For the text-containing cell, return its midpoint in (x, y) coordinate format. 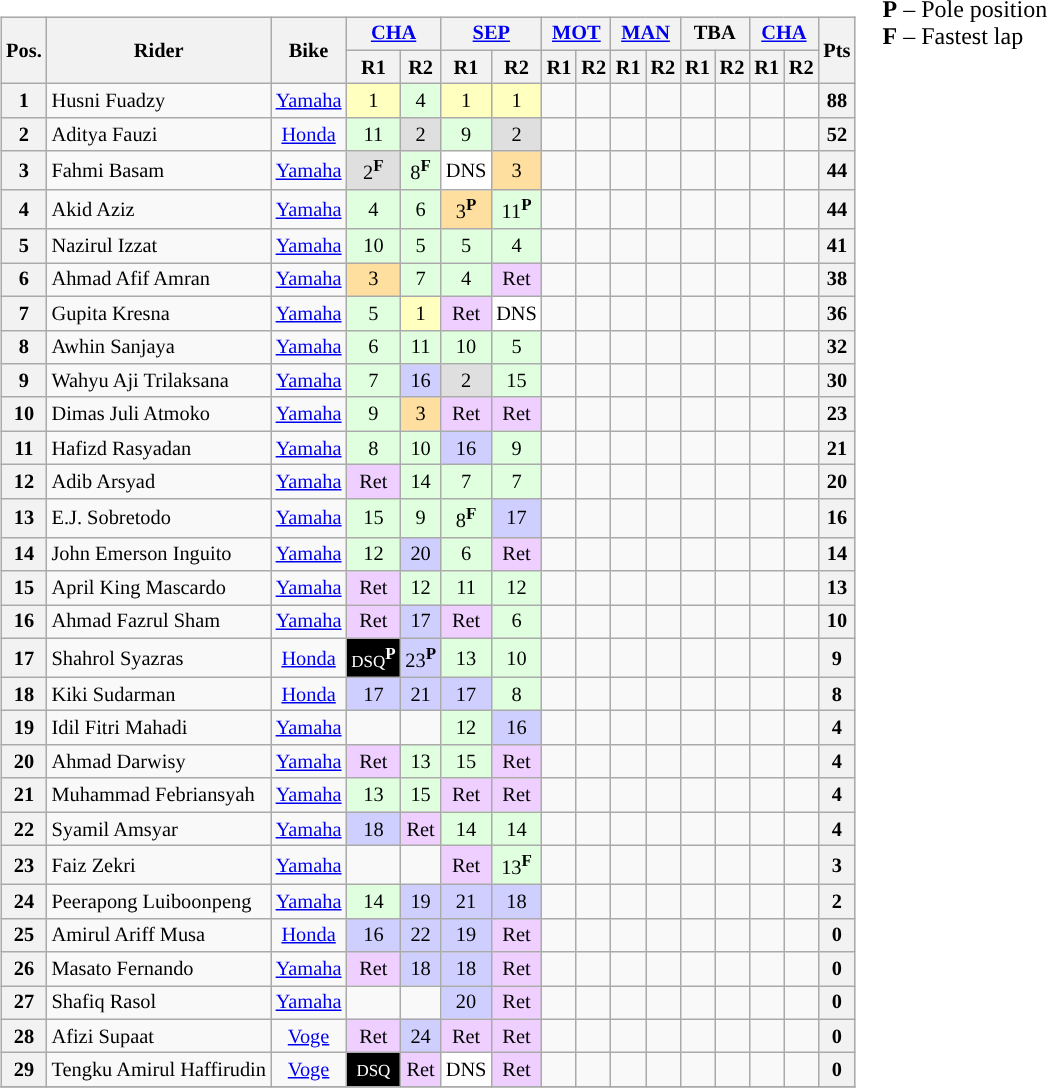
MOT (576, 34)
41 (838, 246)
Gupita Kresna (159, 313)
Hafizd Rasyadan (159, 448)
Amirul Ariff Musa (159, 935)
E.J. Sobretodo (159, 518)
MAN (646, 34)
TBA (714, 34)
36 (838, 313)
27 (24, 1003)
2F (373, 170)
Adib Arsyad (159, 482)
25 (24, 935)
Akid Aziz (159, 210)
Nazirul Izzat (159, 246)
Muhammad Febriansyah (159, 795)
Idil Fitri Mahadi (159, 728)
Bike (309, 50)
28 (24, 1036)
Fahmi Basam (159, 170)
23P (420, 658)
88 (838, 101)
Pos. (24, 50)
Dimas Juli Atmoko (159, 414)
Faiz Zekri (159, 866)
Masato Fernando (159, 969)
Ahmad Darwisy (159, 762)
Ahmad Afif Amran (159, 280)
Kiki Sudarman (159, 694)
Shafiq Rasol (159, 1003)
Wahyu Aji Trilaksana (159, 381)
38 (838, 280)
SEP (492, 34)
Pts (838, 50)
11P (516, 210)
29 (24, 1070)
DSQP (373, 658)
Awhin Sanjaya (159, 347)
April King Mascardo (159, 588)
Ahmad Fazrul Sham (159, 622)
John Emerson Inguito (159, 554)
Rider (159, 50)
52 (838, 135)
Tengku Amirul Haffirudin (159, 1070)
Shahrol Syazras (159, 658)
Afizi Supaat (159, 1036)
Husni Fuadzy (159, 101)
3P (466, 210)
Syamil Amsyar (159, 829)
Aditya Fauzi (159, 135)
30 (838, 381)
26 (24, 969)
13F (516, 866)
Peerapong Luiboonpeng (159, 902)
DSQ (373, 1070)
32 (838, 347)
